Pinpoint the cell where the given text exists, returning its [X, Y] midpoint coordinate. 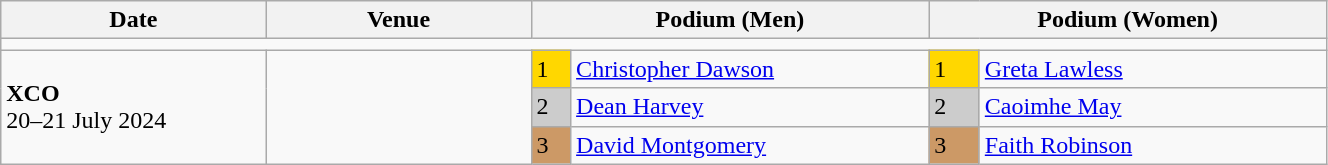
Greta Lawless [1152, 69]
Christopher Dawson [750, 69]
XCO 20–21 July 2024 [134, 107]
Podium (Women) [1128, 20]
Venue [398, 20]
Dean Harvey [750, 107]
Faith Robinson [1152, 145]
Caoimhe May [1152, 107]
David Montgomery [750, 145]
Date [134, 20]
Podium (Men) [730, 20]
